Extract the [x, y] coordinate from the center of the cell holding the provided text.  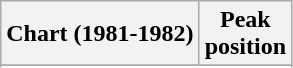
Peakposition [245, 34]
Chart (1981-1982) [100, 34]
